Search for the cell housing the specified text and yield its (X, Y) center coordinate. 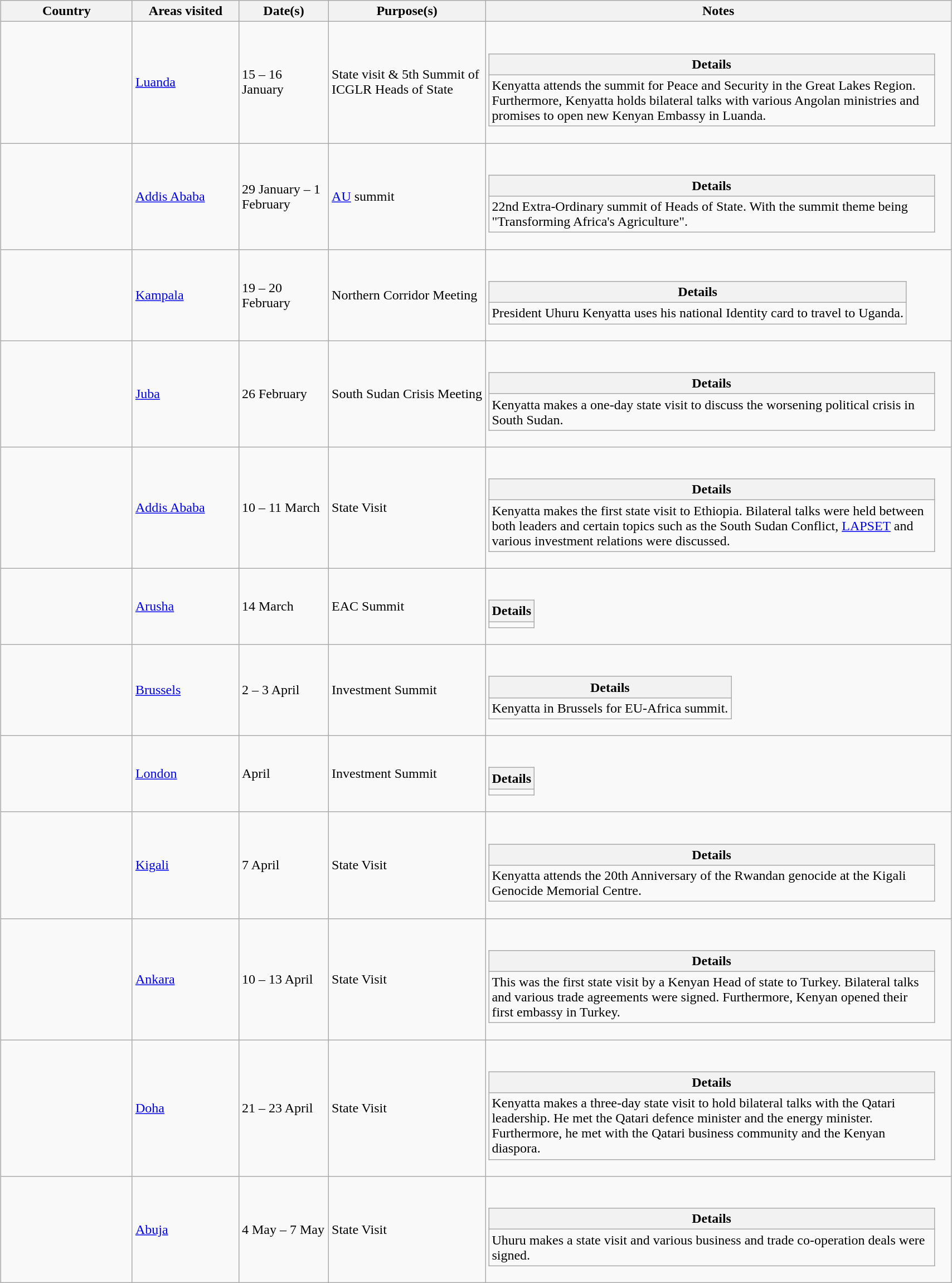
Brussels (185, 690)
April (283, 774)
15 – 16 January (283, 83)
Details Kenyatta attends the 20th Anniversary of the Rwandan genocide at the Kigali Genocide Memorial Centre. (718, 865)
Juba (185, 394)
Arusha (185, 607)
State visit & 5th Summit of ICGLR Heads of State (407, 83)
Details 22nd Extra-Ordinary summit of Heads of State. With the summit theme being "Transforming Africa's Agriculture". (718, 196)
Uhuru makes a state visit and various business and trade co-operation deals were signed. (712, 1248)
President Uhuru Kenyatta uses his national Identity card to travel to Uganda. (698, 313)
2 – 3 April (283, 690)
Kenyatta attends the 20th Anniversary of the Rwandan genocide at the Kigali Genocide Memorial Centre. (712, 883)
Abuja (185, 1229)
EAC Summit (407, 607)
10 – 13 April (283, 979)
21 – 23 April (283, 1108)
Details Uhuru makes a state visit and various business and trade co-operation deals were signed. (718, 1229)
Ankara (185, 979)
Doha (185, 1108)
Purpose(s) (407, 11)
14 March (283, 607)
Notes (718, 11)
Details Kenyatta makes a one-day state visit to discuss the worsening political crisis in South Sudan. (718, 394)
10 – 11 March (283, 508)
AU summit (407, 196)
Northern Corridor Meeting (407, 295)
South Sudan Crisis Meeting (407, 394)
19 – 20 February (283, 295)
22nd Extra-Ordinary summit of Heads of State. With the summit theme being "Transforming Africa's Agriculture". (712, 214)
Country (66, 11)
London (185, 774)
Kenyatta in Brussels for EU-Africa summit. (610, 708)
Details President Uhuru Kenyatta uses his national Identity card to travel to Uganda. (718, 295)
Kenyatta makes a one-day state visit to discuss the worsening political crisis in South Sudan. (712, 411)
Kigali (185, 865)
29 January – 1 February (283, 196)
Kampala (185, 295)
Details Kenyatta in Brussels for EU-Africa summit. (718, 690)
4 May – 7 May (283, 1229)
26 February (283, 394)
Luanda (185, 83)
Date(s) (283, 11)
Areas visited (185, 11)
7 April (283, 865)
